Detect which cell encompasses the target text, then output its [x, y] center coordinate. 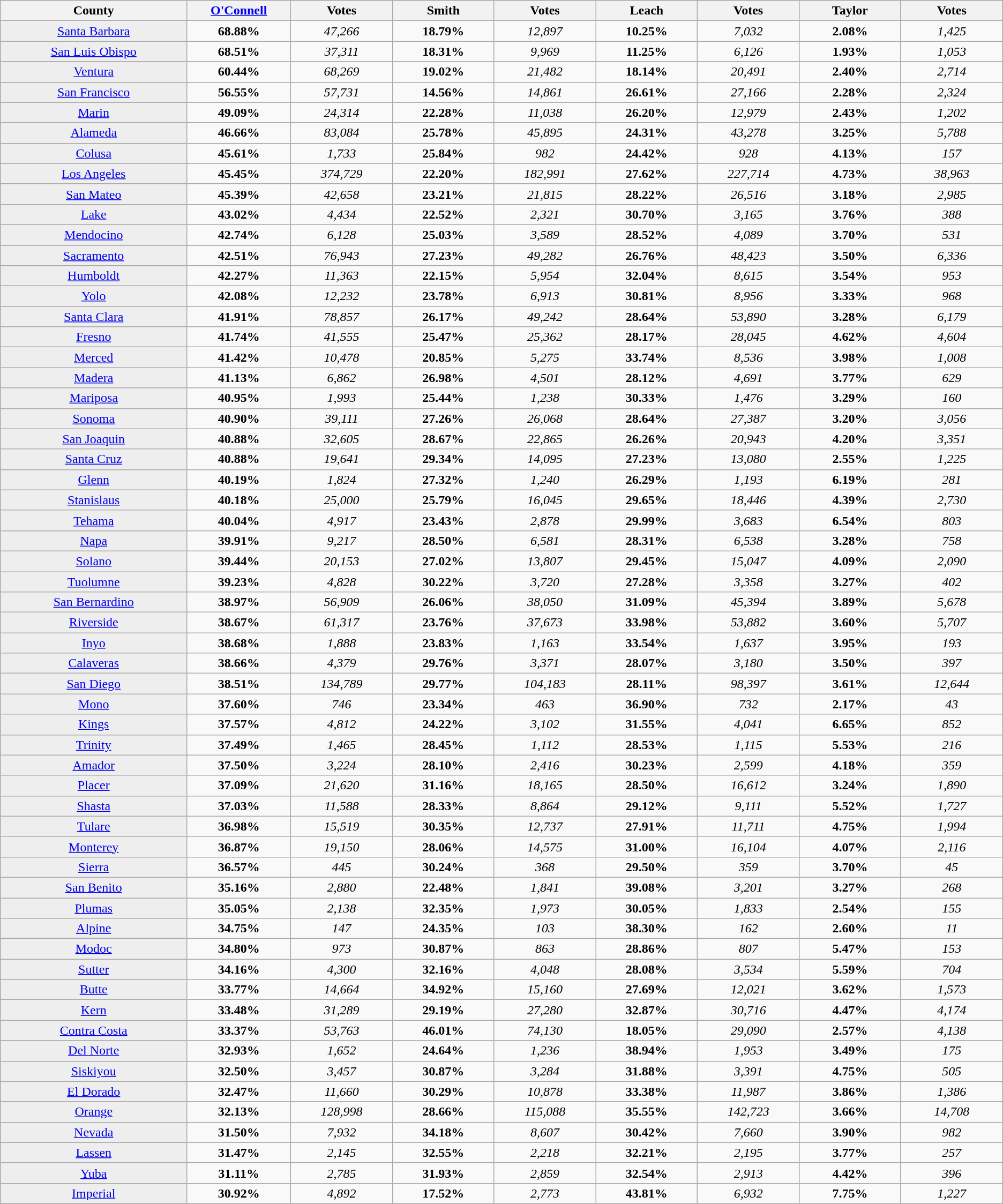
Modoc [94, 949]
12,644 [952, 684]
19,641 [342, 459]
23.83% [443, 643]
Shasta [94, 806]
4.39% [850, 500]
5.59% [850, 969]
Del Norte [94, 1051]
16,612 [748, 786]
4,917 [342, 520]
134,789 [342, 684]
5,275 [545, 357]
19,150 [342, 847]
5.52% [850, 806]
227,714 [748, 174]
21,482 [545, 72]
3.89% [850, 602]
25.84% [443, 153]
11,588 [342, 806]
31.50% [239, 1132]
14,575 [545, 847]
14,095 [545, 459]
1,733 [342, 153]
3.18% [850, 194]
4,501 [545, 378]
31.47% [239, 1153]
1,193 [748, 480]
11.25% [647, 51]
21,620 [342, 786]
4,174 [952, 1010]
County [94, 11]
1.93% [850, 51]
28.12% [647, 378]
Imperial [94, 1193]
10,478 [342, 357]
1,240 [545, 480]
7.75% [850, 1193]
21,815 [545, 194]
O'Connell [239, 11]
23.43% [443, 520]
28.08% [647, 969]
San Luis Obispo [94, 51]
4.73% [850, 174]
397 [952, 663]
28.86% [647, 949]
3,201 [748, 887]
29,090 [748, 1030]
32,605 [342, 439]
Merced [94, 357]
38.30% [647, 929]
142,723 [748, 1112]
56,909 [342, 602]
1,202 [952, 113]
3,534 [748, 969]
104,183 [545, 684]
732 [748, 704]
29.19% [443, 1010]
3,180 [748, 663]
20,491 [748, 72]
3.95% [850, 643]
27,280 [545, 1010]
56.55% [239, 92]
18.79% [443, 31]
Yolo [94, 296]
505 [952, 1071]
33.98% [647, 623]
27,387 [748, 418]
Placer [94, 786]
Solano [94, 561]
31.09% [647, 602]
32.47% [239, 1091]
29.99% [647, 520]
2.40% [850, 72]
27.26% [443, 418]
11,711 [748, 826]
3.61% [850, 684]
704 [952, 969]
268 [952, 887]
18,446 [748, 500]
43 [952, 704]
1,573 [952, 990]
Stanislaus [94, 500]
1,225 [952, 459]
147 [342, 929]
11 [952, 929]
Monterey [94, 847]
23.34% [443, 704]
4.18% [850, 765]
968 [952, 296]
45,895 [545, 133]
38.66% [239, 663]
14,708 [952, 1112]
38,050 [545, 602]
8,615 [748, 276]
60.44% [239, 72]
13,807 [545, 561]
1,833 [748, 908]
3.24% [850, 786]
39.44% [239, 561]
27.91% [647, 826]
28.52% [647, 235]
23.78% [443, 296]
3.98% [850, 357]
31.88% [647, 1071]
33.38% [647, 1091]
15,047 [748, 561]
1,238 [545, 398]
32.04% [647, 276]
Orange [94, 1112]
32.55% [443, 1153]
34.75% [239, 929]
53,882 [748, 623]
30.70% [647, 214]
12,232 [342, 296]
Trinity [94, 745]
3.62% [850, 990]
20,153 [342, 561]
Alameda [94, 133]
Smith [443, 11]
193 [952, 643]
1,637 [748, 643]
6,862 [342, 378]
746 [342, 704]
27.32% [443, 480]
33.74% [647, 357]
San Mateo [94, 194]
13,080 [748, 459]
5,788 [952, 133]
25.47% [443, 337]
3,720 [545, 581]
3,358 [748, 581]
396 [952, 1173]
Colusa [94, 153]
Mono [94, 704]
7,932 [342, 1132]
257 [952, 1153]
43.02% [239, 214]
Fresno [94, 337]
38.51% [239, 684]
Lake [94, 214]
5,954 [545, 276]
41.13% [239, 378]
20,943 [748, 439]
32.93% [239, 1051]
26,068 [545, 418]
803 [952, 520]
1,973 [545, 908]
852 [952, 724]
24.31% [647, 133]
4,300 [342, 969]
28.10% [443, 765]
33.54% [647, 643]
26.29% [647, 480]
3,391 [748, 1071]
35.55% [647, 1112]
31.16% [443, 786]
31.11% [239, 1173]
49.09% [239, 113]
33.48% [239, 1010]
16,045 [545, 500]
76,943 [342, 256]
17.52% [443, 1193]
38,963 [952, 174]
8,864 [545, 806]
3.54% [850, 276]
22.20% [443, 174]
29.76% [443, 663]
28.67% [443, 439]
5.47% [850, 949]
1,053 [952, 51]
6.19% [850, 480]
4.47% [850, 1010]
3,056 [952, 418]
23.76% [443, 623]
2,880 [342, 887]
Yuba [94, 1173]
2,878 [545, 520]
32.13% [239, 1112]
14,861 [545, 92]
40.95% [239, 398]
27.69% [647, 990]
6.65% [850, 724]
4.62% [850, 337]
42.74% [239, 235]
4,812 [342, 724]
San Bernardino [94, 602]
7,660 [748, 1132]
3,371 [545, 663]
30.05% [647, 908]
3,351 [952, 439]
1,425 [952, 31]
35.05% [239, 908]
388 [952, 214]
37,311 [342, 51]
37.57% [239, 724]
1,841 [545, 887]
3.86% [850, 1091]
1,386 [952, 1091]
157 [952, 153]
57,731 [342, 92]
23.21% [443, 194]
29.34% [443, 459]
12,737 [545, 826]
9,217 [342, 541]
28.45% [443, 745]
10.25% [647, 31]
6.54% [850, 520]
1,476 [748, 398]
6,932 [748, 1193]
98,397 [748, 684]
68.88% [239, 31]
Inyo [94, 643]
45.61% [239, 153]
36.90% [647, 704]
30,716 [748, 1010]
6,581 [545, 541]
Mariposa [94, 398]
2,321 [545, 214]
40.04% [239, 520]
2,773 [545, 1193]
2,714 [952, 72]
5,678 [952, 602]
128,998 [342, 1112]
28.22% [647, 194]
18.31% [443, 51]
27.62% [647, 174]
10,878 [545, 1091]
37.03% [239, 806]
4.09% [850, 561]
4.20% [850, 439]
32.16% [443, 969]
24.35% [443, 929]
Sutter [94, 969]
24.22% [443, 724]
25.78% [443, 133]
35.16% [239, 887]
34.16% [239, 969]
3.66% [850, 1112]
2,985 [952, 194]
32.87% [647, 1010]
41.74% [239, 337]
3.25% [850, 133]
30.42% [647, 1132]
1,465 [342, 745]
1,890 [952, 786]
26.06% [443, 602]
42.08% [239, 296]
29.50% [647, 867]
53,890 [748, 317]
4.13% [850, 153]
11,987 [748, 1091]
3.33% [850, 296]
4,048 [545, 969]
2,859 [545, 1173]
25,362 [545, 337]
26.76% [647, 256]
1,227 [952, 1193]
42.27% [239, 276]
28.66% [443, 1112]
153 [952, 949]
30.33% [647, 398]
12,021 [748, 990]
2.55% [850, 459]
445 [342, 867]
30.22% [443, 581]
1,727 [952, 806]
463 [545, 704]
1,824 [342, 480]
41.42% [239, 357]
38.97% [239, 602]
3,457 [342, 1071]
2,116 [952, 847]
3.90% [850, 1132]
2.43% [850, 113]
Mendocino [94, 235]
34.18% [443, 1132]
Tuolumne [94, 581]
43.81% [647, 1193]
28.31% [647, 541]
22.15% [443, 276]
162 [748, 929]
3,165 [748, 214]
2,218 [545, 1153]
39.23% [239, 581]
26.20% [647, 113]
22.52% [443, 214]
3.20% [850, 418]
Santa Barbara [94, 31]
47,266 [342, 31]
2,090 [952, 561]
4.42% [850, 1173]
30.35% [443, 826]
155 [952, 908]
12,979 [748, 113]
61,317 [342, 623]
14.56% [443, 92]
36.57% [239, 867]
16,104 [748, 847]
Nevada [94, 1132]
2,599 [748, 765]
45.45% [239, 174]
28.06% [443, 847]
182,991 [545, 174]
2,138 [342, 908]
3,589 [545, 235]
5,707 [952, 623]
43,278 [748, 133]
49,242 [545, 317]
2,416 [545, 765]
531 [952, 235]
29.65% [647, 500]
Kings [94, 724]
Napa [94, 541]
29.45% [647, 561]
8,607 [545, 1132]
953 [952, 276]
216 [952, 745]
28.17% [647, 337]
El Dorado [94, 1091]
Sonoma [94, 418]
Glenn [94, 480]
2,785 [342, 1173]
26.17% [443, 317]
30.23% [647, 765]
28.33% [443, 806]
Madera [94, 378]
83,084 [342, 133]
1,994 [952, 826]
4,691 [748, 378]
1,112 [545, 745]
Humboldt [94, 276]
34.92% [443, 990]
4,041 [748, 724]
40.18% [239, 500]
26.26% [647, 439]
807 [748, 949]
42.51% [239, 256]
4,379 [342, 663]
29.12% [647, 806]
33.37% [239, 1030]
20.85% [443, 357]
32.50% [239, 1071]
26,516 [748, 194]
48,423 [748, 256]
San Francisco [94, 92]
3,102 [545, 724]
40.90% [239, 418]
Sacramento [94, 256]
28.11% [647, 684]
26.61% [647, 92]
Sierra [94, 867]
6,336 [952, 256]
37.60% [239, 704]
Leach [647, 11]
San Joaquin [94, 439]
46.01% [443, 1030]
27.02% [443, 561]
6,128 [342, 235]
Ventura [94, 72]
Plumas [94, 908]
3.29% [850, 398]
15,160 [545, 990]
San Diego [94, 684]
2,145 [342, 1153]
45,394 [748, 602]
6,913 [545, 296]
37.09% [239, 786]
38.67% [239, 623]
2.17% [850, 704]
6,126 [748, 51]
2,730 [952, 500]
Santa Clara [94, 317]
Lassen [94, 1153]
40.19% [239, 480]
11,038 [545, 113]
2.54% [850, 908]
Marin [94, 113]
1,163 [545, 643]
Alpine [94, 929]
Riverside [94, 623]
32.21% [647, 1153]
San Benito [94, 887]
Los Angeles [94, 174]
1,953 [748, 1051]
758 [952, 541]
7,032 [748, 31]
74,130 [545, 1030]
28.07% [647, 663]
6,179 [952, 317]
8,956 [748, 296]
402 [952, 581]
629 [952, 378]
41,555 [342, 337]
53,763 [342, 1030]
368 [545, 867]
30.24% [443, 867]
4,604 [952, 337]
3.49% [850, 1051]
1,888 [342, 643]
39,111 [342, 418]
46.66% [239, 133]
2.57% [850, 1030]
4,138 [952, 1030]
19.02% [443, 72]
12,897 [545, 31]
Contra Costa [94, 1030]
18.05% [647, 1030]
37,673 [545, 623]
8,536 [748, 357]
Calaveras [94, 663]
37.49% [239, 745]
863 [545, 949]
18,165 [545, 786]
30.92% [239, 1193]
Tehama [94, 520]
928 [748, 153]
25.03% [443, 235]
2,195 [748, 1153]
78,857 [342, 317]
31.93% [443, 1173]
4,892 [342, 1193]
31,289 [342, 1010]
27,166 [748, 92]
22.48% [443, 887]
49,282 [545, 256]
1,115 [748, 745]
11,363 [342, 276]
Amador [94, 765]
32.54% [647, 1173]
175 [952, 1051]
Siskiyou [94, 1071]
5.53% [850, 745]
2.28% [850, 92]
27.28% [647, 581]
Santa Cruz [94, 459]
3.60% [850, 623]
41.91% [239, 317]
39.91% [239, 541]
1,236 [545, 1051]
374,729 [342, 174]
103 [545, 929]
4,089 [748, 235]
33.77% [239, 990]
3.76% [850, 214]
Kern [94, 1010]
29.77% [443, 684]
Butte [94, 990]
25.79% [443, 500]
45 [952, 867]
2.60% [850, 929]
31.00% [647, 847]
Taylor [850, 11]
32.35% [443, 908]
115,088 [545, 1112]
15,519 [342, 826]
30.81% [647, 296]
28.53% [647, 745]
3,284 [545, 1071]
38.68% [239, 643]
36.98% [239, 826]
11,660 [342, 1091]
3,683 [748, 520]
28,045 [748, 337]
2.08% [850, 31]
34.80% [239, 949]
22.28% [443, 113]
38.94% [647, 1051]
24.42% [647, 153]
4,828 [342, 581]
1,008 [952, 357]
1,993 [342, 398]
2,324 [952, 92]
Tulare [94, 826]
31.55% [647, 724]
18.14% [647, 72]
24,314 [342, 113]
24.64% [443, 1051]
68,269 [342, 72]
36.87% [239, 847]
281 [952, 480]
22,865 [545, 439]
45.39% [239, 194]
2,913 [748, 1173]
68.51% [239, 51]
26.98% [443, 378]
39.08% [647, 887]
9,969 [545, 51]
3,224 [342, 765]
973 [342, 949]
25.44% [443, 398]
30.29% [443, 1091]
42,658 [342, 194]
6,538 [748, 541]
4,434 [342, 214]
4.07% [850, 847]
14,664 [342, 990]
1,652 [342, 1051]
9,111 [748, 806]
25,000 [342, 500]
37.50% [239, 765]
160 [952, 398]
